Detect which cell encompasses the target text, then output its [X, Y] center coordinate. 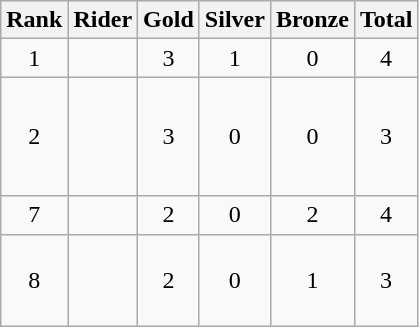
Silver [234, 20]
Total [386, 20]
8 [34, 280]
Rank [34, 20]
7 [34, 215]
Bronze [312, 20]
Gold [169, 20]
Rider [103, 20]
